Search for the cell housing the specified text and yield its (X, Y) center coordinate. 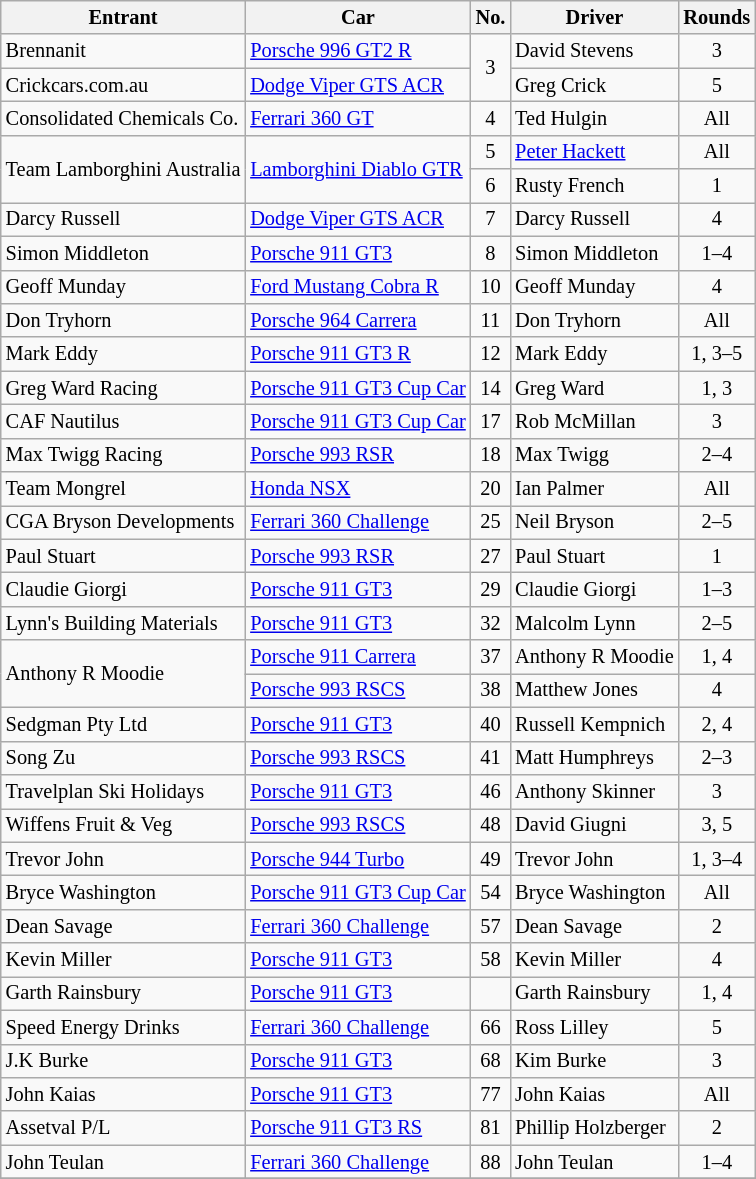
J.K Burke (124, 1061)
1, 3–4 (718, 859)
66 (491, 1027)
Rob McMillan (594, 421)
Porsche 996 GT2 R (358, 51)
Consolidated Chemicals Co. (124, 118)
Peter Hackett (594, 152)
Greg Crick (594, 85)
20 (491, 489)
81 (491, 1128)
Lynn's Building Materials (124, 623)
54 (491, 892)
32 (491, 623)
Rounds (718, 17)
Porsche 911 GT3 RS (358, 1128)
77 (491, 1094)
Phillip Holzberger (594, 1128)
Driver (594, 17)
Ross Lilley (594, 1027)
Ted Hulgin (594, 118)
58 (491, 960)
Porsche 964 Carrera (358, 320)
Team Lamborghini Australia (124, 168)
Max Twigg Racing (124, 455)
14 (491, 388)
38 (491, 690)
1–3 (718, 589)
Matt Humphreys (594, 758)
Ferrari 360 GT (358, 118)
Honda NSX (358, 489)
40 (491, 724)
2–3 (718, 758)
CGA Bryson Developments (124, 522)
No. (491, 17)
17 (491, 421)
12 (491, 354)
2–4 (718, 455)
Greg Ward (594, 388)
Lamborghini Diablo GTR (358, 168)
6 (491, 186)
46 (491, 791)
Song Zu (124, 758)
57 (491, 926)
18 (491, 455)
Porsche 911 GT3 R (358, 354)
1, 3–5 (718, 354)
Rusty French (594, 186)
27 (491, 556)
Team Mongrel (124, 489)
Malcolm Lynn (594, 623)
Matthew Jones (594, 690)
Greg Ward Racing (124, 388)
Anthony Skinner (594, 791)
Speed Energy Drinks (124, 1027)
David Stevens (594, 51)
25 (491, 522)
Crickcars.com.au (124, 85)
29 (491, 589)
11 (491, 320)
68 (491, 1061)
48 (491, 825)
41 (491, 758)
Ian Palmer (594, 489)
7 (491, 219)
Kim Burke (594, 1061)
CAF Nautilus (124, 421)
1, 3 (718, 388)
Car (358, 17)
Porsche 911 Carrera (358, 657)
Max Twigg (594, 455)
Brennanit (124, 51)
Sedgman Pty Ltd (124, 724)
37 (491, 657)
Russell Kempnich (594, 724)
Neil Bryson (594, 522)
3, 5 (718, 825)
2, 4 (718, 724)
8 (491, 253)
Entrant (124, 17)
Porsche 944 Turbo (358, 859)
Travelplan Ski Holidays (124, 791)
10 (491, 287)
Ford Mustang Cobra R (358, 287)
Wiffens Fruit & Veg (124, 825)
Assetval P/L (124, 1128)
88 (491, 1162)
David Giugni (594, 825)
49 (491, 859)
